Scan for the cell matching the given text and deliver its [x, y] coordinate at center. 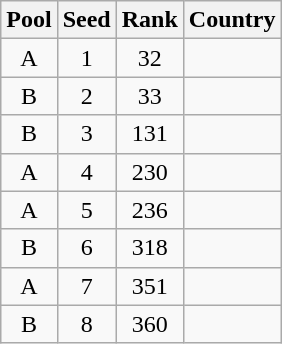
5 [86, 210]
6 [86, 248]
8 [86, 324]
230 [150, 172]
32 [150, 58]
131 [150, 134]
236 [150, 210]
360 [150, 324]
351 [150, 286]
3 [86, 134]
33 [150, 96]
Country [232, 20]
Seed [86, 20]
2 [86, 96]
Rank [150, 20]
318 [150, 248]
Pool [29, 20]
1 [86, 58]
4 [86, 172]
7 [86, 286]
